Determine the [X, Y] coordinate at the center of the cell enclosing the given text.  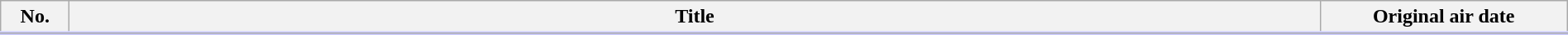
Original air date [1444, 17]
Title [695, 17]
No. [35, 17]
